Extract the (x, y) coordinate from the center of the cell holding the provided text.  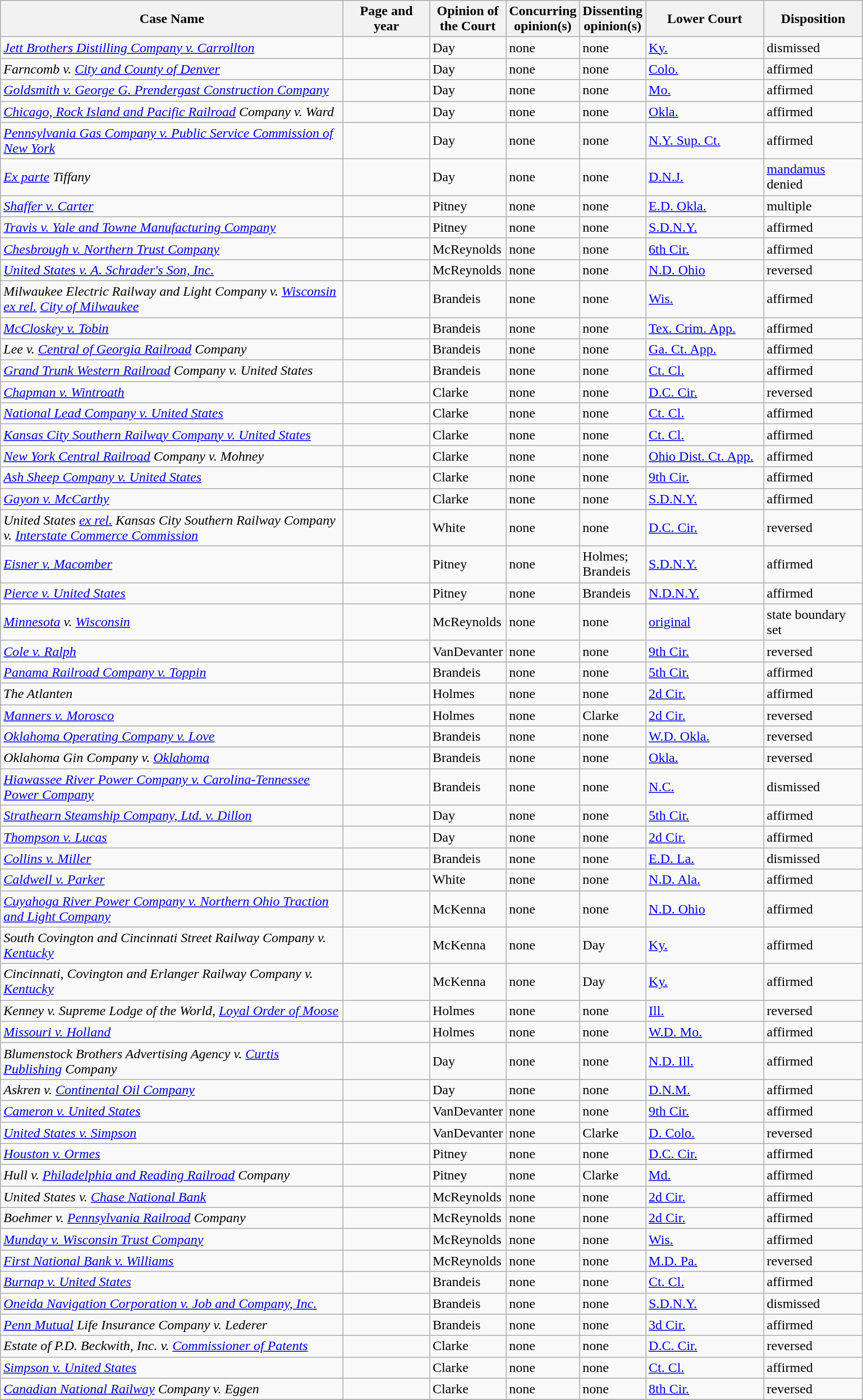
Opinion of the Court (467, 19)
Collins v. Miller (172, 859)
Simpson v. United States (172, 1367)
Eisner v. Macomber (172, 564)
Concurring opinion(s) (543, 19)
N.D. Ala. (705, 880)
N.D. Ill. (705, 1061)
Pennsylvania Gas Company v. Public Service Commission of New York (172, 140)
3d Cir. (705, 1325)
United States v. A. Schrader's Son, Inc. (172, 270)
E.D. Okla. (705, 206)
Mo. (705, 90)
original (705, 622)
Chapman v. Wintroath (172, 392)
Cole v. Ralph (172, 651)
Milwaukee Electric Railway and Light Company v. Wisconsin ex rel. City of Milwaukee (172, 299)
Chesbrough v. Northern Trust Company (172, 249)
D.N.M. (705, 1090)
E.D. La. (705, 859)
Manners v. Morosco (172, 715)
multiple (813, 206)
Oklahoma Gin Company v. Oklahoma (172, 758)
8th Cir. (705, 1389)
Tex. Crim. App. (705, 328)
Grand Trunk Western Railroad Company v. United States (172, 371)
Caldwell v. Parker (172, 880)
Missouri v. Holland (172, 1032)
Oneida Navigation Corporation v. Job and Company, Inc. (172, 1303)
Burnap v. United States (172, 1282)
New York Central Railroad Company v. Mohney (172, 456)
N.C. (705, 787)
National Lead Company v. United States (172, 414)
Lee v. Central of Georgia Railroad Company (172, 350)
Hull v. Philadelphia and Reading Railroad Company (172, 1176)
Pierce v. United States (172, 593)
N.Y. Sup. Ct. (705, 140)
W.D. Mo. (705, 1032)
Askren v. Continental Oil Company (172, 1090)
Ex parte Tiffany (172, 177)
Cameron v. United States (172, 1111)
United States v. Simpson (172, 1133)
Ga. Ct. App. (705, 350)
McCloskey v. Tobin (172, 328)
Kansas City Southern Railway Company v. United States (172, 435)
Panama Railroad Company v. Toppin (172, 672)
Oklahoma Operating Company v. Love (172, 737)
Munday v. Wisconsin Trust Company (172, 1240)
Gayon v. McCarthy (172, 499)
Canadian National Railway Company v. Eggen (172, 1389)
United States v. Chase National Bank (172, 1197)
N.D.N.Y. (705, 593)
Cincinnati, Covington and Erlanger Railway Company v. Kentucky (172, 982)
M.D. Pa. (705, 1261)
Chicago, Rock Island and Pacific Railroad Company v. Ward (172, 112)
South Covington and Cincinnati Street Railway Company v. Kentucky (172, 945)
Penn Mutual Life Insurance Company v. Lederer (172, 1325)
Shaffer v. Carter (172, 206)
Lower Court (705, 19)
Colo. (705, 69)
Disposition (813, 19)
Cuyahoga River Power Company v. Northern Ohio Traction and Light Company (172, 909)
Ohio Dist. Ct. App. (705, 456)
6th Cir. (705, 249)
D.N.J. (705, 177)
D. Colo. (705, 1133)
Strathearn Steamship Company, Ltd. v. Dillon (172, 816)
Blumenstock Brothers Advertising Agency v. Curtis Publishing Company (172, 1061)
Minnesota v. Wisconsin (172, 622)
Case Name (172, 19)
Farncomb v. City and County of Denver (172, 69)
Dissenting opinion(s) (613, 19)
Holmes; Brandeis (613, 564)
Thompson v. Lucas (172, 837)
Travis v. Yale and Towne Manufacturing Company (172, 227)
Estate of P.D. Beckwith, Inc. v. Commissioner of Patents (172, 1346)
United States ex rel. Kansas City Southern Railway Company v. Interstate Commerce Commission (172, 527)
First National Bank v. Williams (172, 1261)
Kenney v. Supreme Lodge of the World, Loyal Order of Moose (172, 1011)
state boundary set (813, 622)
Jett Brothers Distilling Company v. Carrollton (172, 48)
Page and year (387, 19)
Goldsmith v. George G. Prendergast Construction Company (172, 90)
Boehmer v. Pennsylvania Railroad Company (172, 1218)
The Atlanten (172, 694)
mandamus denied (813, 177)
Ill. (705, 1011)
Hiawassee River Power Company v. Carolina-Tennessee Power Company (172, 787)
Houston v. Ormes (172, 1154)
Md. (705, 1176)
W.D. Okla. (705, 737)
Ash Sheep Company v. United States (172, 478)
